Return the (x, y) coordinate for the center point of the cell that contains the specified text.  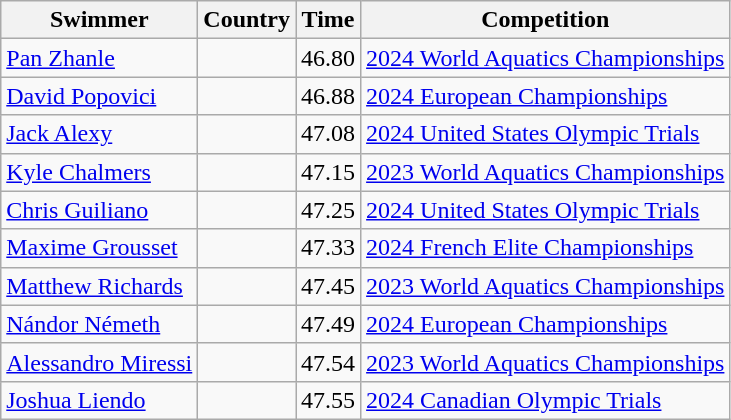
David Popovici (100, 96)
Kyle Chalmers (100, 172)
46.88 (328, 96)
Matthew Richards (100, 286)
47.15 (328, 172)
2024 French Elite Championships (546, 248)
47.25 (328, 210)
46.80 (328, 58)
Maxime Grousset (100, 248)
Alessandro Miressi (100, 362)
47.45 (328, 286)
2024 Canadian Olympic Trials (546, 400)
Pan Zhanle (100, 58)
Competition (546, 20)
2024 World Aquatics Championships (546, 58)
47.33 (328, 248)
47.49 (328, 324)
Swimmer (100, 20)
47.55 (328, 400)
47.54 (328, 362)
Joshua Liendo (100, 400)
Chris Guiliano (100, 210)
Nándor Németh (100, 324)
Country (247, 20)
Jack Alexy (100, 134)
47.08 (328, 134)
Time (328, 20)
